Determine the [x, y] coordinate at the center of the cell enclosing the given text.  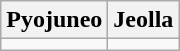
Jeolla [144, 20]
Pyojuneo [54, 20]
